Pinpoint the cell where the given text exists, returning its [x, y] midpoint coordinate. 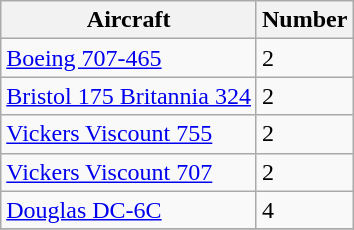
Boeing 707-465 [129, 58]
Bristol 175 Britannia 324 [129, 96]
Vickers Viscount 755 [129, 134]
Number [304, 20]
Douglas DC-6C [129, 210]
4 [304, 210]
Vickers Viscount 707 [129, 172]
Aircraft [129, 20]
